From the cell containing the given text, extract its center point as [X, Y] coordinate. 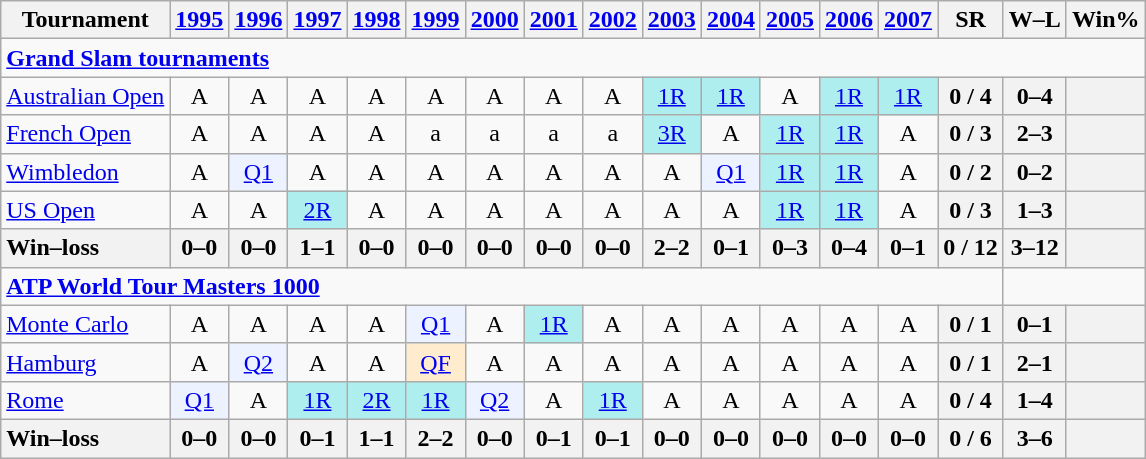
3–12 [1034, 248]
US Open [86, 210]
0 / 2 [971, 172]
0 / 6 [971, 438]
Rome [86, 400]
Australian Open [86, 96]
QF [436, 362]
Monte Carlo [86, 324]
ATP World Tour Masters 1000 [502, 286]
SR [971, 20]
Grand Slam tournaments [573, 58]
0–2 [1034, 172]
1996 [258, 20]
2–1 [1034, 362]
Tournament [86, 20]
Wimbledon [86, 172]
2003 [672, 20]
W–L [1034, 20]
2002 [612, 20]
1997 [318, 20]
3–6 [1034, 438]
1995 [200, 20]
2006 [848, 20]
2007 [908, 20]
3R [672, 134]
2–3 [1034, 134]
French Open [86, 134]
2005 [790, 20]
2001 [554, 20]
Hamburg [86, 362]
0 / 12 [971, 248]
0–3 [790, 248]
1998 [376, 20]
1999 [436, 20]
2004 [730, 20]
1–4 [1034, 400]
2000 [494, 20]
Win% [1106, 20]
1–3 [1034, 210]
